Extract the [X, Y] coordinate from the center of the cell holding the provided text.  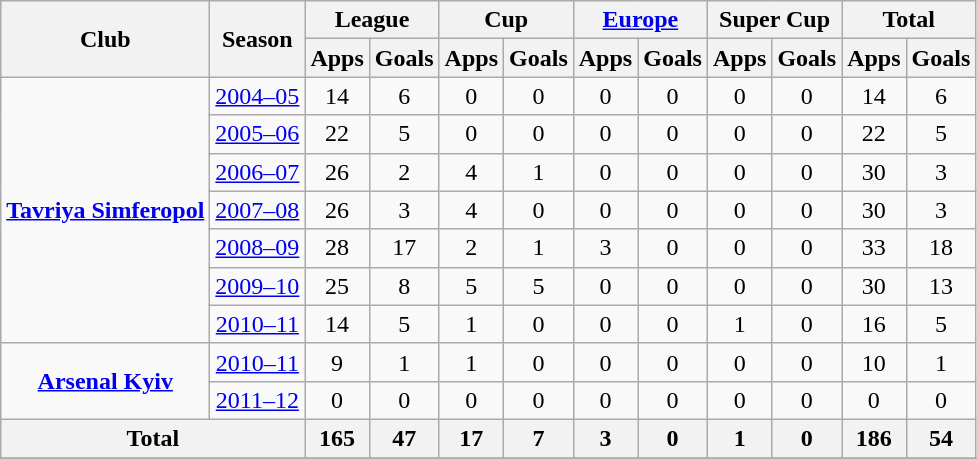
2011–12 [258, 400]
2004–05 [258, 96]
2005–06 [258, 134]
Cup [506, 20]
2006–07 [258, 172]
2007–08 [258, 210]
Tavriya Simferopol [106, 210]
Club [106, 39]
165 [337, 438]
54 [941, 438]
47 [404, 438]
7 [539, 438]
13 [941, 286]
10 [874, 362]
2009–10 [258, 286]
9 [337, 362]
18 [941, 248]
Europe [640, 20]
25 [337, 286]
Super Cup [774, 20]
33 [874, 248]
186 [874, 438]
Arsenal Kyiv [106, 381]
2008–09 [258, 248]
8 [404, 286]
Season [258, 39]
28 [337, 248]
League [372, 20]
16 [874, 324]
